Pinpoint the cell where the given text exists, returning its [x, y] midpoint coordinate. 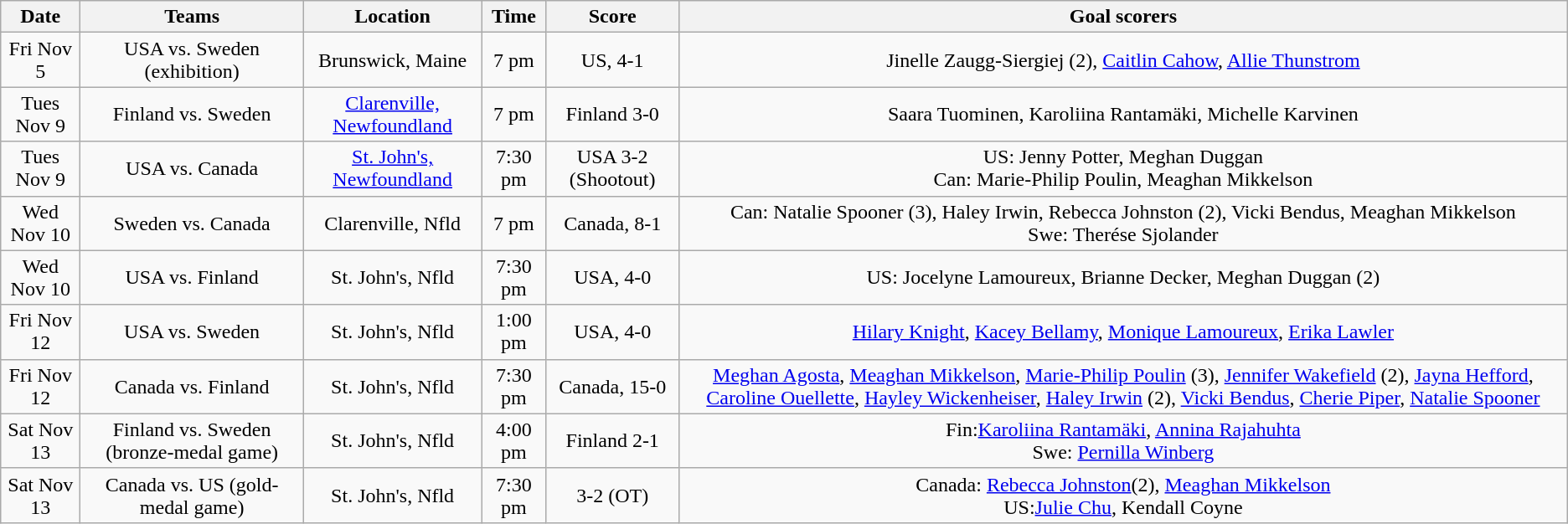
Canada vs. US (gold-medal game) [193, 496]
Location [392, 17]
Canada, 15-0 [613, 387]
Canada, 8-1 [613, 223]
Finland vs. Sweden [193, 114]
USA vs. Canada [193, 169]
Can: Natalie Spooner (3), Haley Irwin, Rebecca Johnston (2), Vicki Bendus, Meaghan Mikkelson Swe: Therése Sjolander [1124, 223]
St. John's, Newfoundland [392, 169]
USA vs. Finland [193, 278]
Goal scorers [1124, 17]
4:00 pm [514, 440]
Fri Nov 5 [40, 60]
Canada: Rebecca Johnston(2), Meaghan MikkelsonUS:Julie Chu, Kendall Coyne [1124, 496]
Finland 2-1 [613, 440]
Sweden vs. Canada [193, 223]
USA 3-2 (Shootout) [613, 169]
Date [40, 17]
Saara Tuominen, Karoliina Rantamäki, Michelle Karvinen [1124, 114]
Fin:Karoliina Rantamäki, Annina RajahuhtaSwe: Pernilla Winberg [1124, 440]
Time [514, 17]
Finland 3-0 [613, 114]
USA vs. Sweden [193, 331]
3-2 (OT) [613, 496]
Clarenville, Newfoundland [392, 114]
US: Jocelyne Lamoureux, Brianne Decker, Meghan Duggan (2) [1124, 278]
Brunswick, Maine [392, 60]
Canada vs. Finland [193, 387]
Hilary Knight, Kacey Bellamy, Monique Lamoureux, Erika Lawler [1124, 331]
Jinelle Zaugg-Siergiej (2), Caitlin Cahow, Allie Thunstrom [1124, 60]
1:00 pm [514, 331]
US, 4-1 [613, 60]
Finland vs. Sweden (bronze-medal game) [193, 440]
USA vs. Sweden (exhibition) [193, 60]
US: Jenny Potter, Meghan Duggan Can: Marie-Philip Poulin, Meaghan Mikkelson [1124, 169]
Clarenville, Nfld [392, 223]
Score [613, 17]
Teams [193, 17]
